Determine the [x, y] coordinate at the center of the cell enclosing the given text.  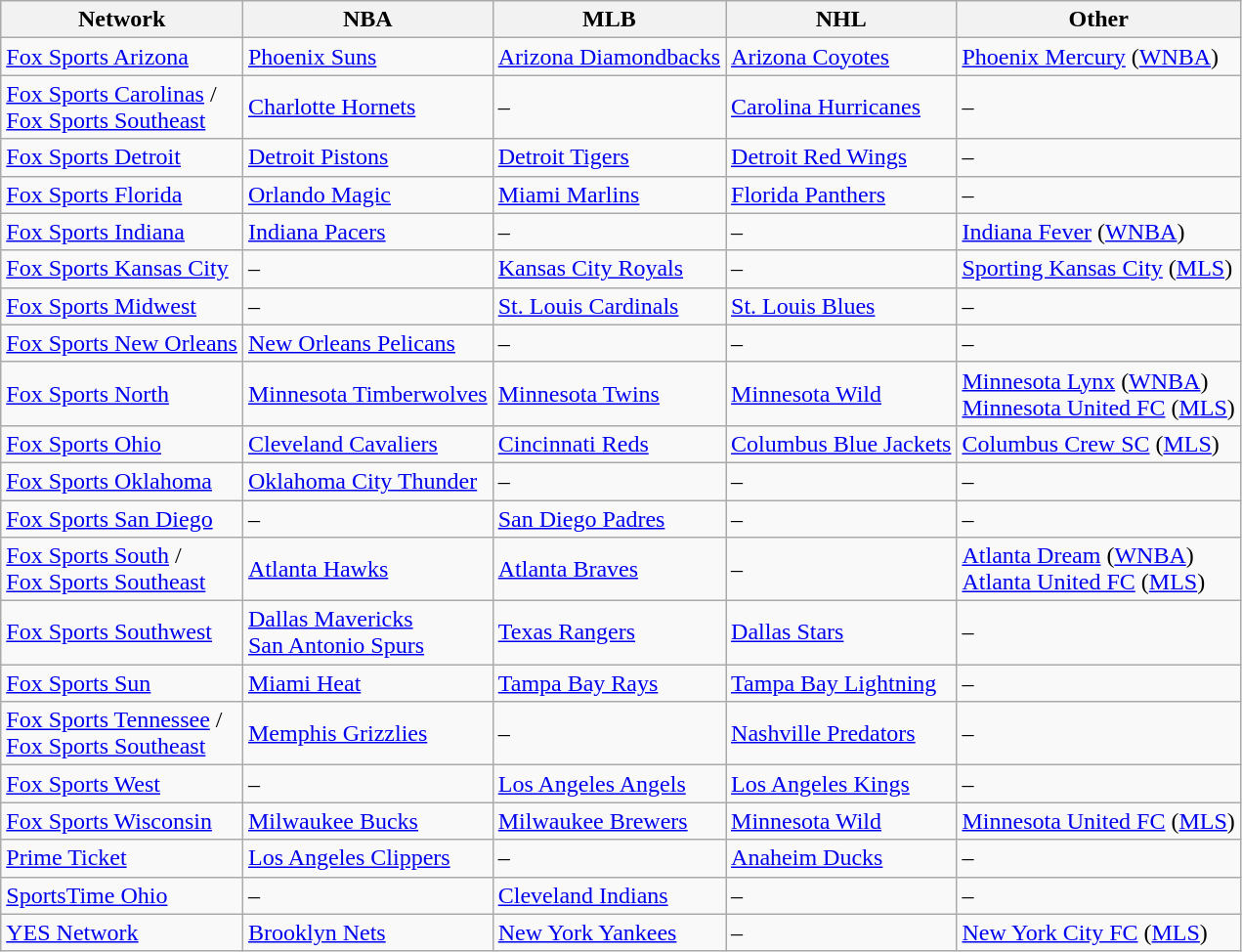
Fox Sports Tennessee / Fox Sports Southeast [122, 733]
Indiana Fever (WNBA) [1098, 232]
Dallas Stars [841, 633]
Fox Sports Midwest [122, 306]
New Orleans Pelicans [367, 343]
Los Angeles Angels [609, 784]
Tampa Bay Lightning [841, 683]
Phoenix Suns [367, 57]
Fox Sports New Orleans [122, 343]
MLB [609, 20]
Dallas Mavericks San Antonio Spurs [367, 633]
NHL [841, 20]
Minnesota Twins [609, 393]
Kansas City Royals [609, 269]
Detroit Red Wings [841, 157]
Minnesota United FC (MLS) [1098, 821]
Atlanta Dream (WNBA) Atlanta United FC (MLS) [1098, 569]
Fox Sports North [122, 393]
Florida Panthers [841, 195]
Charlotte Hornets [367, 108]
Tampa Bay Rays [609, 683]
Fox Sports Kansas City [122, 269]
Prime Ticket [122, 858]
Fox Sports Sun [122, 683]
YES Network [122, 932]
Miami Marlins [609, 195]
Texas Rangers [609, 633]
Orlando Magic [367, 195]
St. Louis Cardinals [609, 306]
Cleveland Indians [609, 895]
Indiana Pacers [367, 232]
Network [122, 20]
Fox Sports Florida [122, 195]
Memphis Grizzlies [367, 733]
New York City FC (MLS) [1098, 932]
Los Angeles Kings [841, 784]
Los Angeles Clippers [367, 858]
Cincinnati Reds [609, 444]
Anaheim Ducks [841, 858]
Fox Sports San Diego [122, 519]
St. Louis Blues [841, 306]
Fox Sports Indiana [122, 232]
Brooklyn Nets [367, 932]
Detroit Pistons [367, 157]
Minnesota Timberwolves [367, 393]
Columbus Crew SC (MLS) [1098, 444]
Oklahoma City Thunder [367, 481]
SportsTime Ohio [122, 895]
Milwaukee Brewers [609, 821]
Fox Sports South / Fox Sports Southeast [122, 569]
Fox Sports Arizona [122, 57]
Arizona Diamondbacks [609, 57]
Carolina Hurricanes [841, 108]
Fox Sports Wisconsin [122, 821]
Other [1098, 20]
Fox Sports Ohio [122, 444]
NBA [367, 20]
Fox Sports Southwest [122, 633]
Cleveland Cavaliers [367, 444]
Detroit Tigers [609, 157]
Fox Sports West [122, 784]
Sporting Kansas City (MLS) [1098, 269]
Milwaukee Bucks [367, 821]
Fox Sports Oklahoma [122, 481]
San Diego Padres [609, 519]
Nashville Predators [841, 733]
Phoenix Mercury (WNBA) [1098, 57]
Miami Heat [367, 683]
Arizona Coyotes [841, 57]
Fox Sports Carolinas / Fox Sports Southeast [122, 108]
Fox Sports Detroit [122, 157]
Atlanta Hawks [367, 569]
Columbus Blue Jackets [841, 444]
Atlanta Braves [609, 569]
Minnesota Lynx (WNBA)Minnesota United FC (MLS) [1098, 393]
New York Yankees [609, 932]
